Scan for the cell matching the given text and deliver its (x, y) coordinate at center. 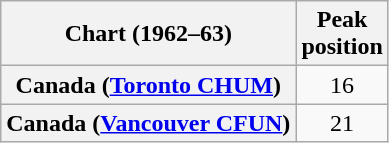
Canada (Toronto CHUM) (148, 85)
Canada (Vancouver CFUN) (148, 123)
Chart (1962–63) (148, 34)
16 (342, 85)
Peakposition (342, 34)
21 (342, 123)
